Provide the [X, Y] coordinate of the cell's center where the given text is located.  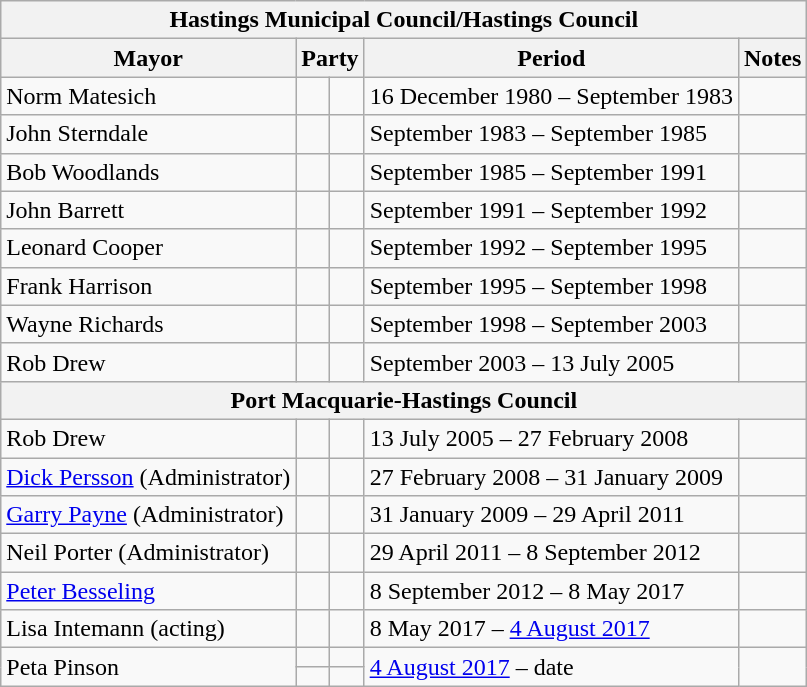
Neil Porter (Administrator) [148, 553]
September 1991 – September 1992 [551, 210]
16 December 1980 – September 1983 [551, 96]
8 May 2017 – 4 August 2017 [551, 629]
4 August 2017 – date [551, 667]
September 1985 – September 1991 [551, 172]
Peta Pinson [148, 667]
Leonard Cooper [148, 248]
Mayor [148, 58]
Bob Woodlands [148, 172]
September 1983 – September 1985 [551, 134]
John Sterndale [148, 134]
Period [551, 58]
29 April 2011 – 8 September 2012 [551, 553]
31 January 2009 – 29 April 2011 [551, 515]
Notes [772, 58]
September 2003 – 13 July 2005 [551, 362]
Port Macquarie-Hastings Council [404, 400]
John Barrett [148, 210]
September 1995 – September 1998 [551, 286]
Dick Persson (Administrator) [148, 477]
September 1998 – September 2003 [551, 324]
Garry Payne (Administrator) [148, 515]
Wayne Richards [148, 324]
Party [330, 58]
Hastings Municipal Council/Hastings Council [404, 20]
Lisa Intemann (acting) [148, 629]
Frank Harrison [148, 286]
Norm Matesich [148, 96]
8 September 2012 – 8 May 2017 [551, 591]
Peter Besseling [148, 591]
27 February 2008 – 31 January 2009 [551, 477]
September 1992 – September 1995 [551, 248]
13 July 2005 – 27 February 2008 [551, 438]
